Return the [X, Y] coordinate for the center point of the cell that contains the specified text.  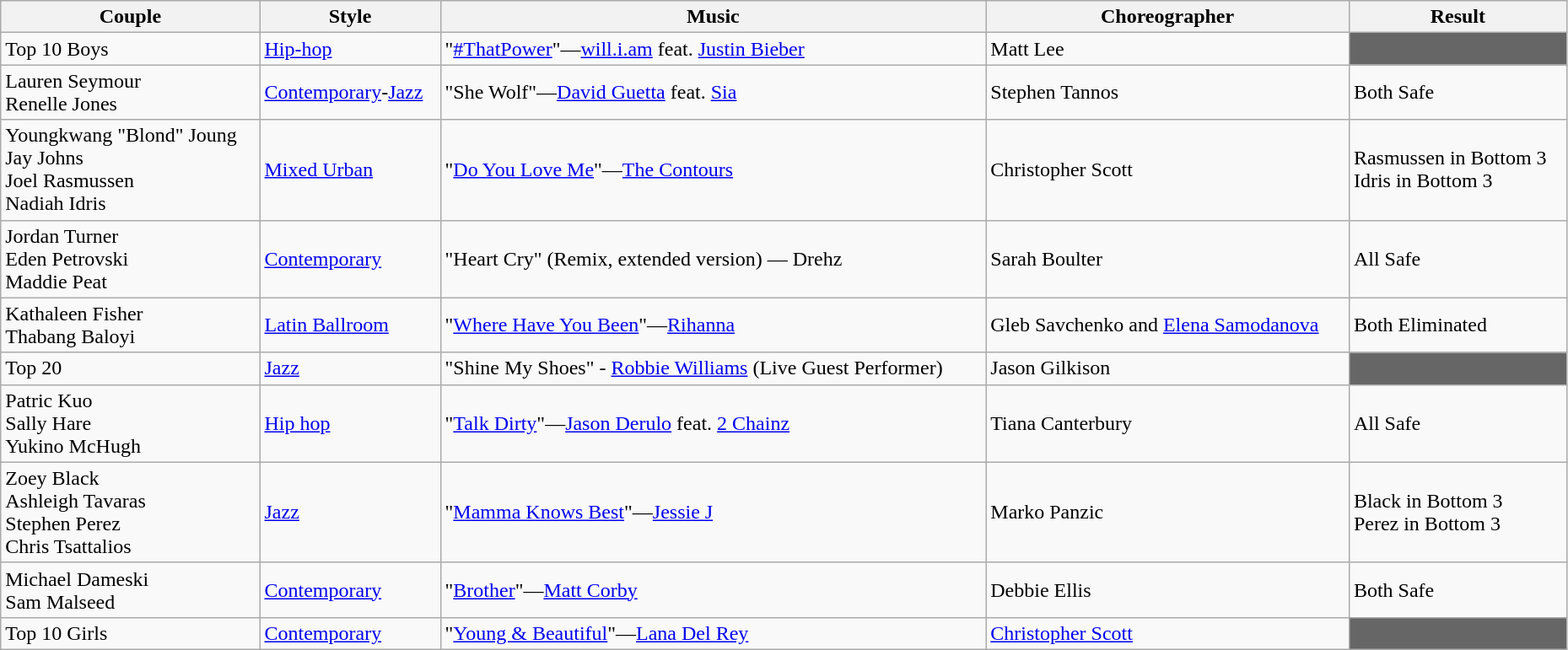
Matt Lee [1167, 49]
Top 20 [130, 368]
Couple [130, 17]
Contemporary-Jazz [350, 93]
"Talk Dirty"—Jason Derulo feat. 2 Chainz [714, 423]
Zoey BlackAshleigh TavarasStephen PerezChris Tsattalios [130, 513]
Tiana Canterbury [1167, 423]
Music [714, 17]
Michael DameskiSam Malseed [130, 590]
Debbie Ellis [1167, 590]
"#ThatPower"—will.i.am feat. Justin Bieber [714, 49]
Result [1458, 17]
Rasmussen in Bottom 3Idris in Bottom 3 [1458, 170]
"Young & Beautiful"—Lana Del Rey [714, 633]
Choreographer [1167, 17]
Latin Ballroom [350, 325]
Youngkwang "Blond" JoungJay JohnsJoel RasmussenNadiah Idris [130, 170]
Stephen Tannos [1167, 93]
"Shine My Shoes" - Robbie Williams (Live Guest Performer) [714, 368]
Jordan TurnerEden PetrovskiMaddie Peat [130, 259]
Top 10 Girls [130, 633]
"Brother"—Matt Corby [714, 590]
Hip hop [350, 423]
Jason Gilkison [1167, 368]
Style [350, 17]
Hip-hop [350, 49]
Lauren SeymourRenelle Jones [130, 93]
Sarah Boulter [1167, 259]
Kathaleen FisherThabang Baloyi [130, 325]
Marko Panzic [1167, 513]
"Heart Cry" (Remix, extended version) — Drehz [714, 259]
Patric KuoSally HareYukino McHugh [130, 423]
Top 10 Boys [130, 49]
Both Eliminated [1458, 325]
"Do You Love Me"—The Contours [714, 170]
Black in Bottom 3Perez in Bottom 3 [1458, 513]
"Where Have You Been"—Rihanna [714, 325]
"She Wolf"—David Guetta feat. Sia [714, 93]
Gleb Savchenko and Elena Samodanova [1167, 325]
"Mamma Knows Best"—Jessie J [714, 513]
Mixed Urban [350, 170]
